From the cell containing the given text, extract its center point as (X, Y) coordinate. 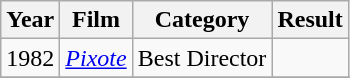
Best Director (202, 58)
Result (310, 20)
1982 (30, 58)
Year (30, 20)
Film (96, 20)
Pixote (96, 58)
Category (202, 20)
